From the cell containing the given text, extract its center point as (x, y) coordinate. 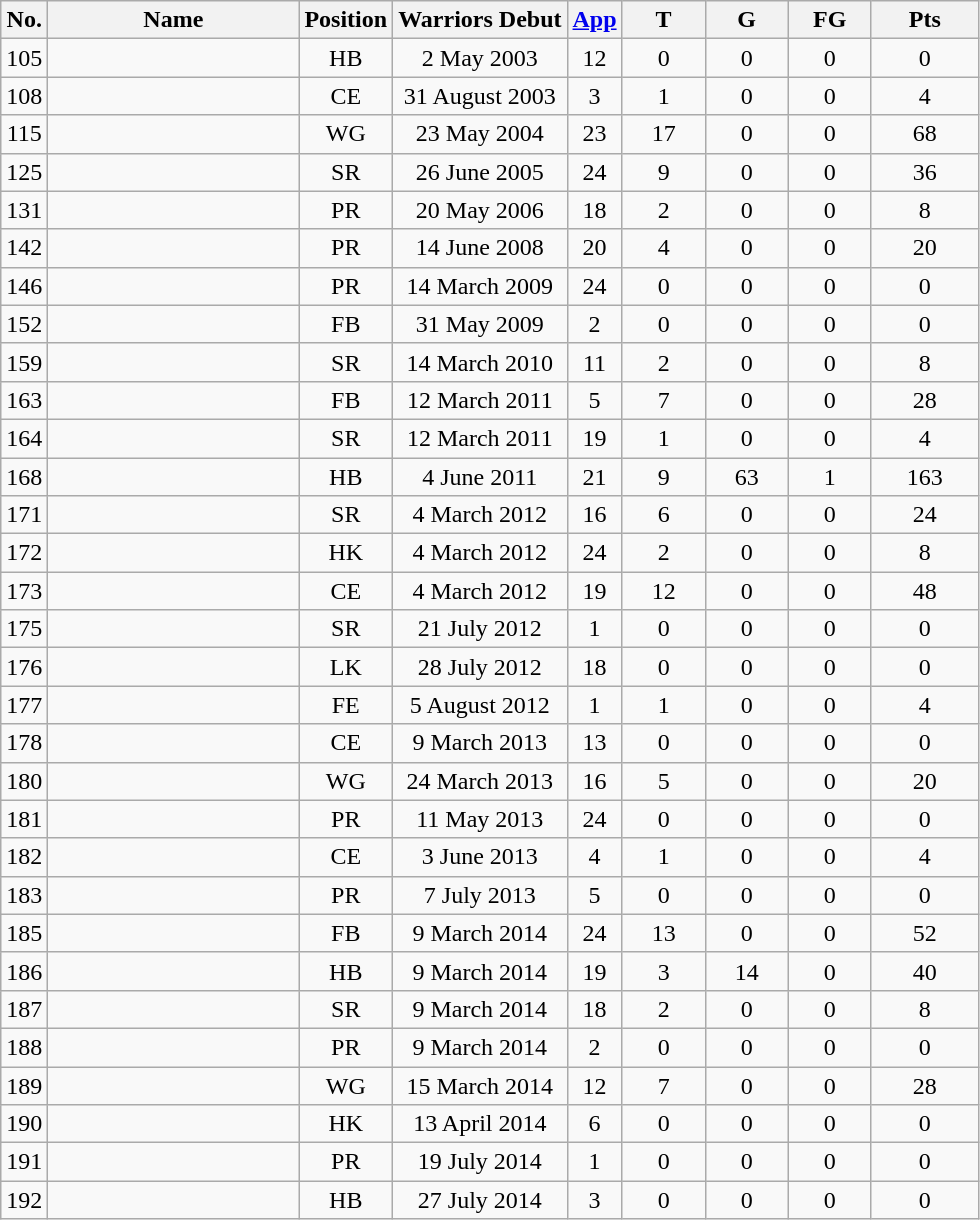
7 July 2013 (480, 895)
Name (174, 20)
175 (24, 629)
27 July 2014 (480, 1200)
14 March 2010 (480, 362)
20 May 2006 (480, 210)
186 (24, 971)
28 July 2012 (480, 667)
26 June 2005 (480, 172)
172 (24, 553)
40 (924, 971)
171 (24, 515)
13 April 2014 (480, 1124)
125 (24, 172)
191 (24, 1162)
178 (24, 743)
131 (24, 210)
21 (594, 477)
36 (924, 172)
31 August 2003 (480, 96)
2 May 2003 (480, 58)
63 (746, 477)
105 (24, 58)
181 (24, 819)
52 (924, 933)
188 (24, 1047)
T (664, 20)
LK (346, 667)
17 (664, 134)
21 July 2012 (480, 629)
App (594, 20)
192 (24, 1200)
3 June 2013 (480, 857)
187 (24, 1009)
11 (594, 362)
159 (24, 362)
183 (24, 895)
14 (746, 971)
14 June 2008 (480, 248)
23 (594, 134)
146 (24, 286)
Warriors Debut (480, 20)
14 March 2009 (480, 286)
24 March 2013 (480, 781)
115 (24, 134)
5 August 2012 (480, 705)
189 (24, 1085)
11 May 2013 (480, 819)
Pts (924, 20)
Position (346, 20)
108 (24, 96)
No. (24, 20)
182 (24, 857)
180 (24, 781)
G (746, 20)
185 (24, 933)
FE (346, 705)
FG (830, 20)
152 (24, 324)
31 May 2009 (480, 324)
9 March 2013 (480, 743)
48 (924, 591)
15 March 2014 (480, 1085)
23 May 2004 (480, 134)
68 (924, 134)
177 (24, 705)
4 June 2011 (480, 477)
168 (24, 477)
173 (24, 591)
190 (24, 1124)
164 (24, 438)
142 (24, 248)
19 July 2014 (480, 1162)
176 (24, 667)
